Pinpoint the cell where the given text exists, returning its [x, y] midpoint coordinate. 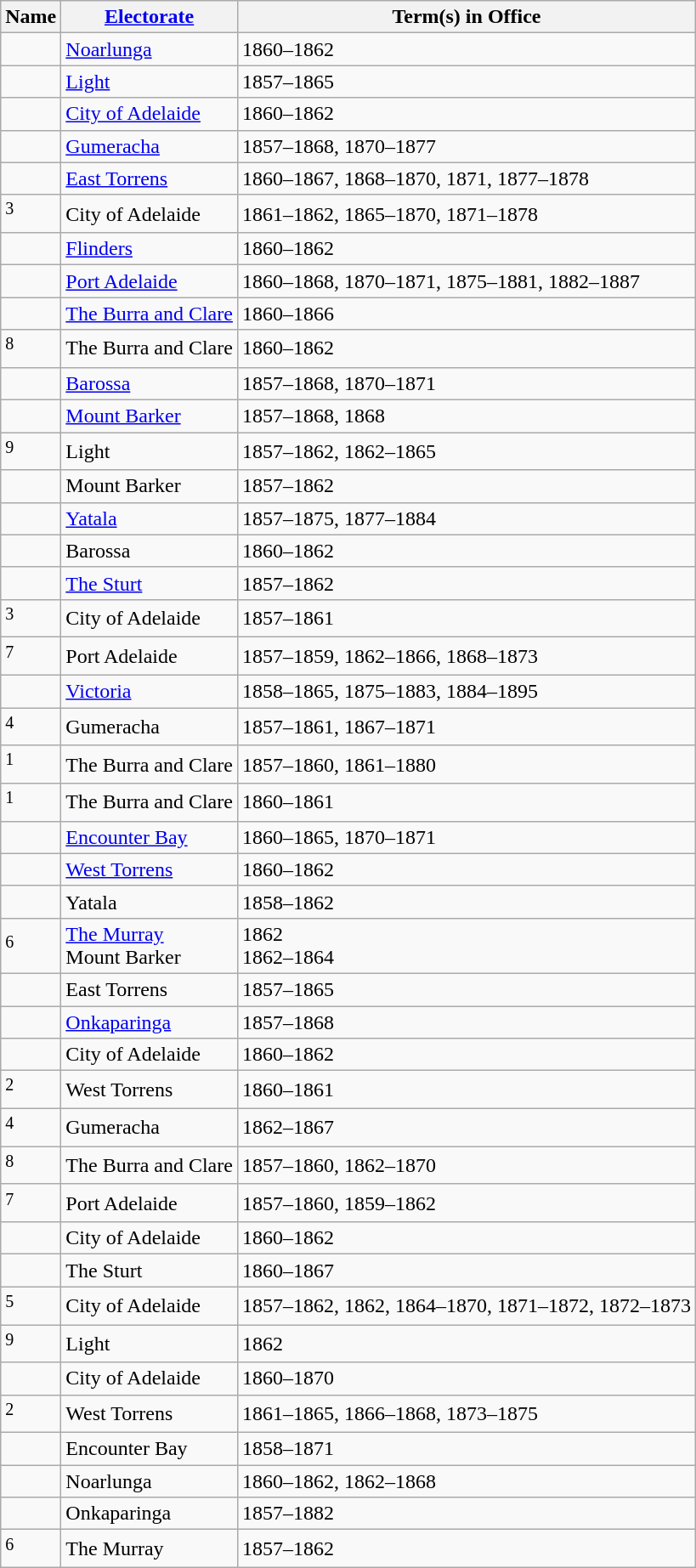
1857–1861, 1867–1871 [466, 727]
1862 [466, 1344]
Victoria [150, 691]
1857–1868, 1868 [466, 416]
1857–1861 [466, 619]
1860–1867 [466, 1271]
18621862–1864 [466, 945]
1857–1860, 1862–1870 [466, 1166]
1857–1882 [466, 1514]
1857–1868, 1870–1877 [466, 146]
1857–1868 [466, 1022]
5 [31, 1305]
Term(s) in Office [466, 17]
The Murray [150, 1548]
1862–1867 [466, 1127]
1857–1862, 1862–1865 [466, 452]
Name [31, 17]
1857–1875, 1877–1884 [466, 518]
Flinders [150, 249]
1860–1868, 1870–1871, 1875–1881, 1882–1887 [466, 281]
The MurrayMount Barker [150, 945]
1860–1866 [466, 314]
1857–1862, 1862, 1864–1870, 1871–1872, 1872–1873 [466, 1305]
1858–1862 [466, 902]
1857–1868, 1870–1871 [466, 383]
1857–1860, 1859–1862 [466, 1203]
1857–1860, 1861–1880 [466, 765]
1860–1862, 1862–1868 [466, 1481]
1858–1865, 1875–1883, 1884–1895 [466, 691]
1861–1862, 1865–1870, 1871–1878 [466, 214]
1860–1870 [466, 1378]
1861–1865, 1866–1868, 1873–1875 [466, 1414]
1857–1859, 1862–1866, 1868–1873 [466, 656]
1860–1865, 1870–1871 [466, 837]
1860–1867, 1868–1870, 1871, 1877–1878 [466, 178]
1858–1871 [466, 1449]
Electorate [150, 17]
